Find where the given text appears and provide that cell's center as (X, Y) coordinate. 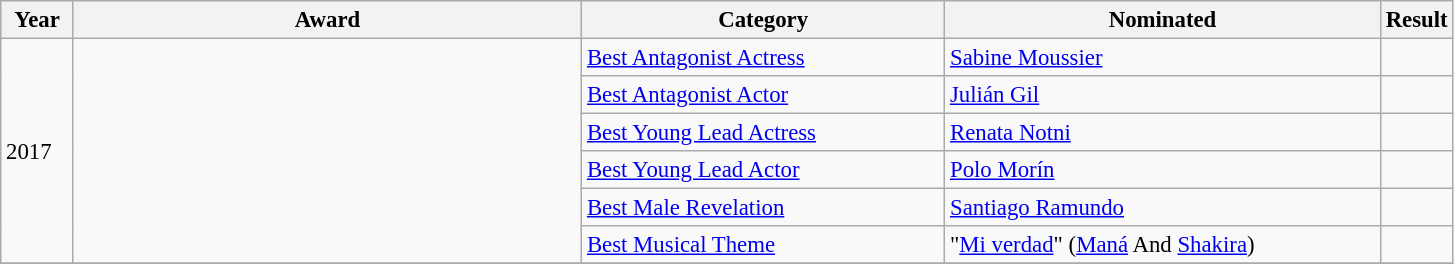
Julián Gil (1163, 95)
Best Antagonist Actress (764, 58)
Category (764, 20)
Santiago Ramundo (1163, 208)
Best Young Lead Actress (764, 133)
Best Musical Theme (764, 245)
Nominated (1163, 20)
Best Male Revelation (764, 208)
Renata Notni (1163, 133)
"Mi verdad" (Maná And Shakira) (1163, 245)
Polo Morín (1163, 170)
Result (1416, 20)
Sabine Moussier (1163, 58)
Award (327, 20)
Best Antagonist Actor (764, 95)
Best Young Lead Actor (764, 170)
Year (38, 20)
